Detect which cell encompasses the target text, then output its [X, Y] center coordinate. 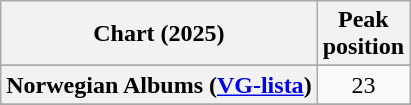
Norwegian Albums (VG-lista) [159, 85]
23 [363, 85]
Peakposition [363, 34]
Chart (2025) [159, 34]
